Capture the cell that displays the provided text and extract its (x, y) central coordinate. 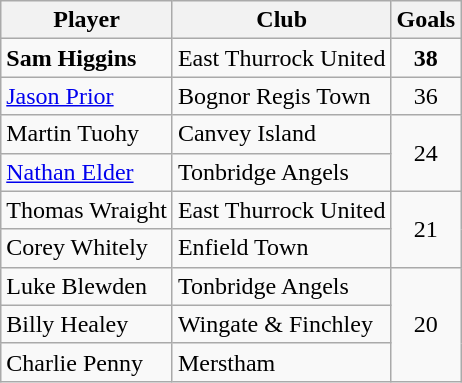
20 (426, 324)
36 (426, 96)
Billy Healey (87, 324)
21 (426, 229)
Wingate & Finchley (282, 324)
Club (282, 20)
Enfield Town (282, 248)
Thomas Wraight (87, 210)
Martin Tuohy (87, 134)
Nathan Elder (87, 172)
Sam Higgins (87, 58)
Jason Prior (87, 96)
Canvey Island (282, 134)
38 (426, 58)
Bognor Regis Town (282, 96)
24 (426, 153)
Charlie Penny (87, 362)
Corey Whitely (87, 248)
Merstham (282, 362)
Goals (426, 20)
Luke Blewden (87, 286)
Player (87, 20)
